Identify which cell holds the provided text, then report its (X, Y) central coordinate. 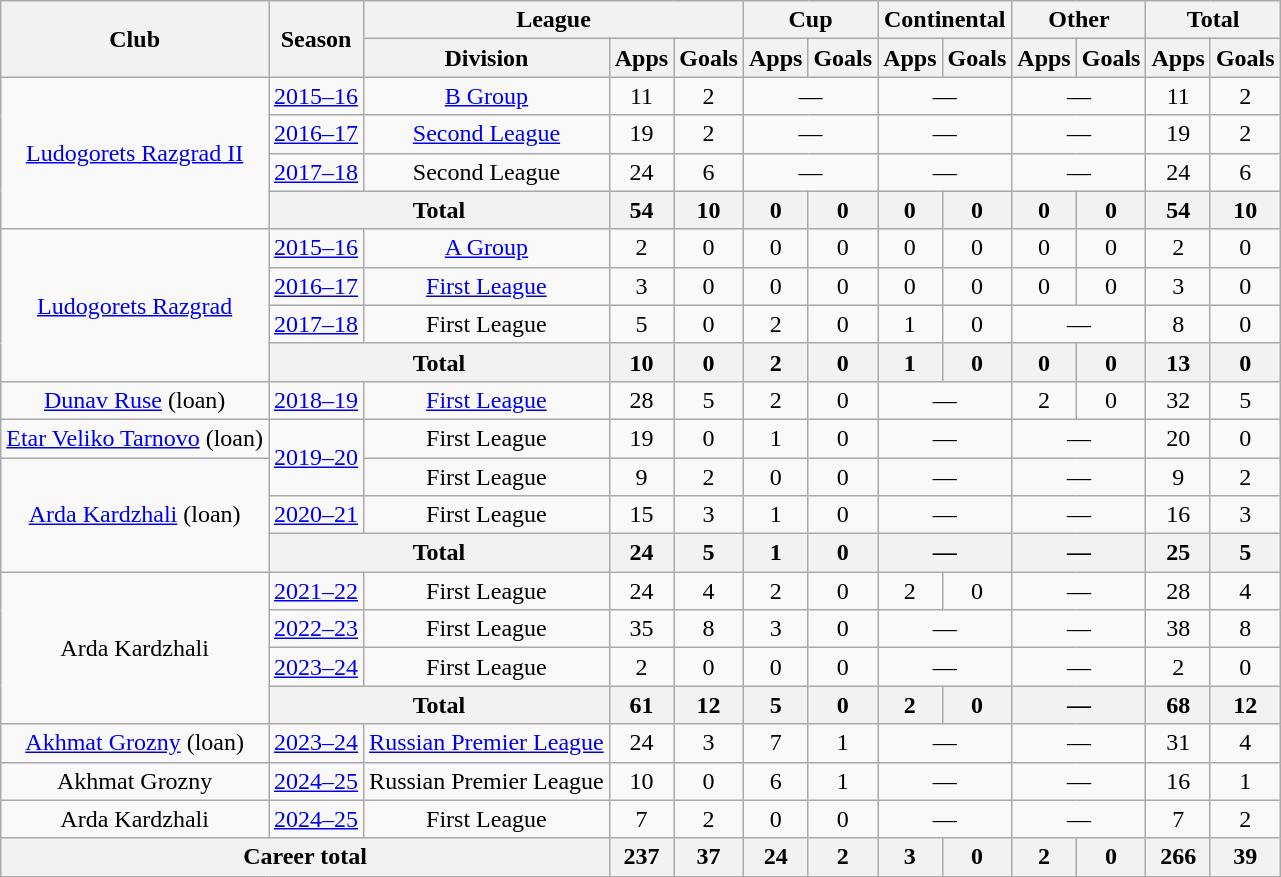
Etar Veliko Tarnovo (loan) (135, 438)
15 (641, 515)
Akhmat Grozny (loan) (135, 743)
Dunav Ruse (loan) (135, 400)
32 (1178, 400)
Season (316, 39)
Career total (306, 857)
237 (641, 857)
2020–21 (316, 515)
Division (487, 58)
39 (1245, 857)
37 (709, 857)
2018–19 (316, 400)
Cup (810, 20)
Other (1079, 20)
Arda Kardzhali (loan) (135, 515)
2022–23 (316, 629)
61 (641, 705)
266 (1178, 857)
League (554, 20)
35 (641, 629)
B Group (487, 96)
25 (1178, 553)
Ludogorets Razgrad (135, 305)
13 (1178, 362)
Club (135, 39)
2021–22 (316, 591)
Continental (945, 20)
2019–20 (316, 457)
20 (1178, 438)
Ludogorets Razgrad II (135, 153)
A Group (487, 248)
31 (1178, 743)
Akhmat Grozny (135, 781)
38 (1178, 629)
68 (1178, 705)
